Capture the cell that displays the provided text and extract its [X, Y] central coordinate. 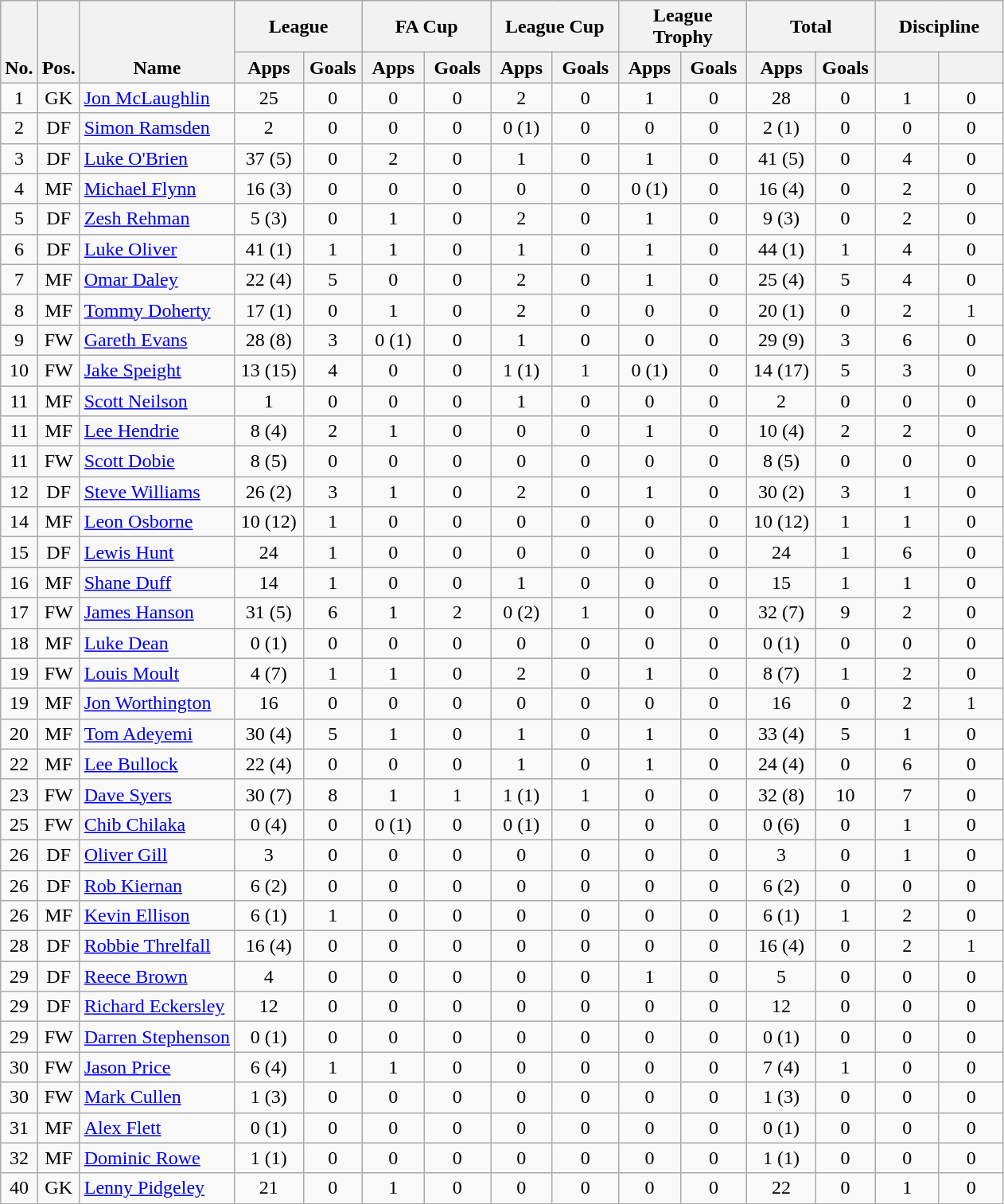
20 [19, 734]
James Hanson [157, 613]
25 (4) [781, 279]
5 (3) [269, 219]
6 (4) [269, 1067]
League Cup [555, 27]
Reece Brown [157, 976]
24 (4) [781, 764]
League [299, 27]
14 (17) [781, 370]
7 (4) [781, 1067]
20 (1) [781, 310]
17 [19, 613]
30 (4) [269, 734]
Jon McLaughlin [157, 98]
Darren Stephenson [157, 1037]
Luke O'Brien [157, 158]
Scott Neilson [157, 400]
Chib Chilaka [157, 824]
23 [19, 794]
Luke Oliver [157, 249]
21 [269, 1188]
Leon Osborne [157, 522]
Total [811, 27]
30 (7) [269, 794]
Shane Duff [157, 583]
4 (7) [269, 673]
Jake Speight [157, 370]
40 [19, 1188]
Louis Moult [157, 673]
Simon Ramsden [157, 128]
37 (5) [269, 158]
9 (3) [781, 219]
8 (7) [781, 673]
41 (1) [269, 249]
Kevin Ellison [157, 916]
Tom Adeyemi [157, 734]
17 (1) [269, 310]
32 (8) [781, 794]
Luke Dean [157, 643]
Name [157, 41]
Mark Cullen [157, 1097]
Scott Dobie [157, 462]
Pos. [59, 41]
League Trophy [683, 27]
FA Cup [426, 27]
Richard Eckersley [157, 1007]
Dave Syers [157, 794]
0 (6) [781, 824]
Jon Worthington [157, 703]
Dominic Rowe [157, 1158]
41 (5) [781, 158]
31 [19, 1128]
10 (4) [781, 431]
No. [19, 41]
32 (7) [781, 613]
33 (4) [781, 734]
26 (2) [269, 492]
31 (5) [269, 613]
0 (4) [269, 824]
Rob Kiernan [157, 886]
18 [19, 643]
Lee Hendrie [157, 431]
Alex Flett [157, 1128]
2 (1) [781, 128]
Robbie Threlfall [157, 946]
Tommy Doherty [157, 310]
Gareth Evans [157, 340]
Zesh Rehman [157, 219]
0 (2) [522, 613]
28 (8) [269, 340]
Jason Price [157, 1067]
8 (4) [269, 431]
30 (2) [781, 492]
44 (1) [781, 249]
13 (15) [269, 370]
29 (9) [781, 340]
Discipline [939, 27]
Lenny Pidgeley [157, 1188]
Omar Daley [157, 279]
Steve Williams [157, 492]
32 [19, 1158]
Michael Flynn [157, 189]
Oliver Gill [157, 855]
Lewis Hunt [157, 552]
Lee Bullock [157, 764]
16 (3) [269, 189]
